Scan for the cell matching the given text and deliver its [X, Y] coordinate at center. 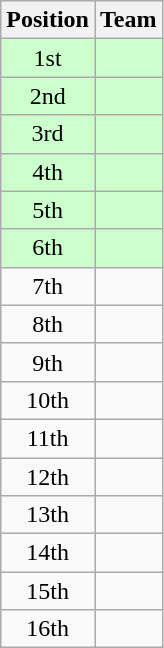
7th [48, 286]
11th [48, 438]
15th [48, 591]
16th [48, 629]
2nd [48, 96]
14th [48, 553]
13th [48, 515]
9th [48, 362]
10th [48, 400]
8th [48, 324]
Team [128, 20]
12th [48, 477]
6th [48, 248]
1st [48, 58]
5th [48, 210]
4th [48, 172]
Position [48, 20]
3rd [48, 134]
